Scan for the cell matching the given text and deliver its [X, Y] coordinate at center. 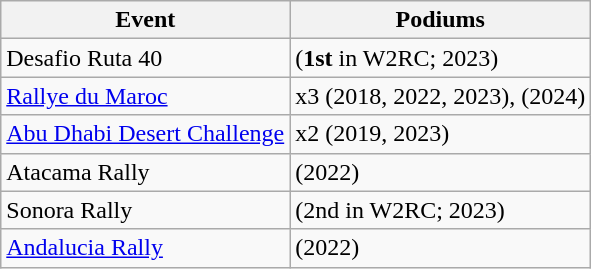
Desafio Ruta 40 [146, 58]
(1st in W2RC; 2023) [440, 58]
Atacama Rally [146, 172]
x2 (2019, 2023) [440, 134]
Podiums [440, 20]
Sonora Rally [146, 210]
x3 (2018, 2022, 2023), (2024) [440, 96]
Event [146, 20]
(2nd in W2RC; 2023) [440, 210]
Rallye du Maroc [146, 96]
Andalucia Rally [146, 248]
Abu Dhabi Desert Challenge [146, 134]
